Capture the cell that displays the provided text and extract its [X, Y] central coordinate. 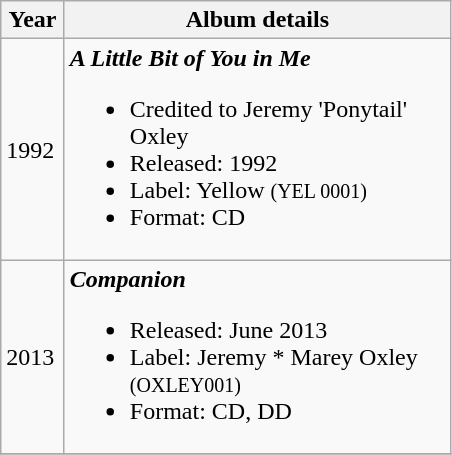
Album details [257, 20]
1992 [33, 150]
A Little Bit of You in MeCredited to Jeremy 'Ponytail' OxleyReleased: 1992Label: Yellow (YEL 0001)Format: CD [257, 150]
2013 [33, 357]
Year [33, 20]
CompanionReleased: June 2013Label: Jeremy * Marey Oxley (OXLEY001)Format: CD, DD [257, 357]
